Pinpoint the cell where the given text exists, returning its (x, y) midpoint coordinate. 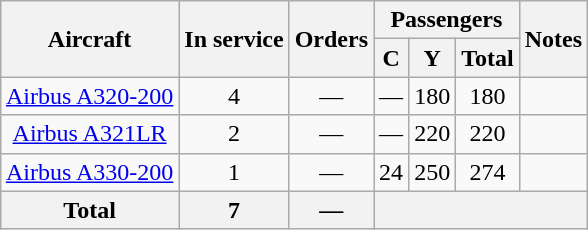
7 (234, 210)
In service (234, 39)
Passengers (447, 20)
2 (234, 134)
4 (234, 96)
Notes (553, 39)
1 (234, 172)
Y (432, 58)
Airbus A321LR (89, 134)
Airbus A330-200 (89, 172)
Orders (331, 39)
24 (392, 172)
C (392, 58)
Airbus A320-200 (89, 96)
250 (432, 172)
Aircraft (89, 39)
274 (488, 172)
